Return [x, y] of the center of cell containing provided text 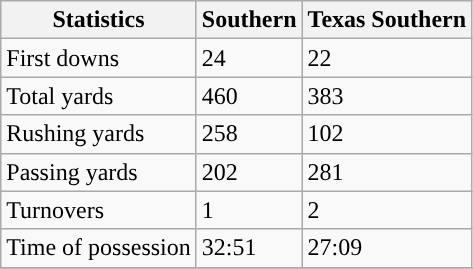
22 [387, 58]
First downs [99, 58]
Statistics [99, 20]
Time of possession [99, 248]
32:51 [249, 248]
383 [387, 96]
102 [387, 134]
281 [387, 172]
Turnovers [99, 210]
Texas Southern [387, 20]
258 [249, 134]
202 [249, 172]
Passing yards [99, 172]
Southern [249, 20]
24 [249, 58]
2 [387, 210]
27:09 [387, 248]
460 [249, 96]
Rushing yards [99, 134]
Total yards [99, 96]
1 [249, 210]
